Return the [X, Y] coordinate for the center point of the cell that contains the specified text.  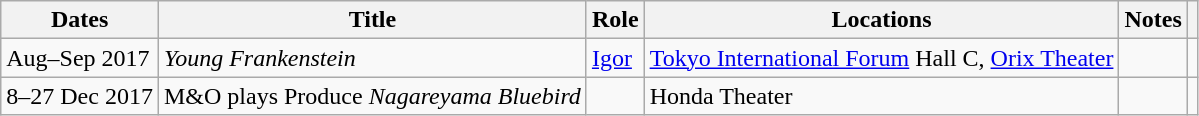
Locations [882, 20]
8–27 Dec 2017 [80, 96]
Igor [615, 58]
Tokyo International Forum Hall C, Orix Theater [882, 58]
Title [372, 20]
Aug–Sep 2017 [80, 58]
Dates [80, 20]
Young Frankenstein [372, 58]
Honda Theater [882, 96]
Notes [1153, 20]
Role [615, 20]
M&O plays Produce Nagareyama Bluebird [372, 96]
